For the text-containing cell, return its midpoint in (X, Y) coordinate format. 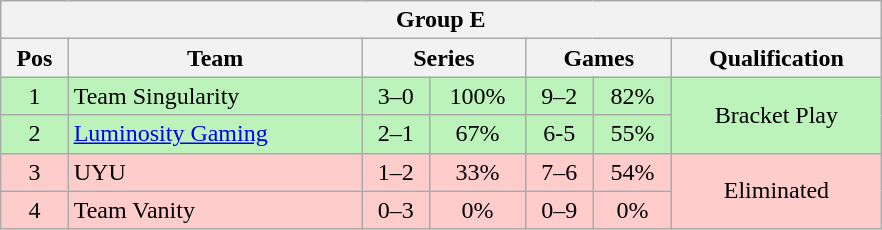
4 (34, 210)
Series (444, 58)
7–6 (560, 172)
Qualification (776, 58)
Team Singularity (215, 96)
3–0 (396, 96)
0–9 (560, 210)
Eliminated (776, 191)
6-5 (560, 134)
100% (477, 96)
Team (215, 58)
Team Vanity (215, 210)
2 (34, 134)
1 (34, 96)
55% (632, 134)
0–3 (396, 210)
2–1 (396, 134)
67% (477, 134)
54% (632, 172)
Group E (441, 20)
9–2 (560, 96)
1–2 (396, 172)
Games (599, 58)
3 (34, 172)
Bracket Play (776, 115)
UYU (215, 172)
33% (477, 172)
82% (632, 96)
Pos (34, 58)
Luminosity Gaming (215, 134)
